Detect which cell encompasses the target text, then output its [x, y] center coordinate. 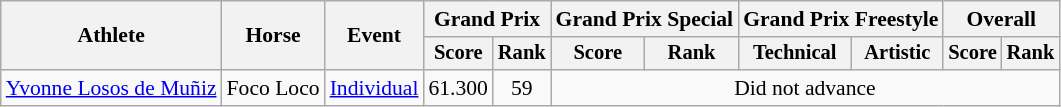
Event [374, 36]
59 [522, 88]
Technical [794, 54]
Grand Prix Special [645, 19]
Foco Loco [274, 88]
61.300 [458, 88]
Yvonne Losos de Muñiz [112, 88]
Did not advance [806, 88]
Artistic [897, 54]
Grand Prix [486, 19]
Horse [274, 36]
Grand Prix Freestyle [840, 19]
Overall [1001, 19]
Athlete [112, 36]
Individual [374, 88]
